Detect which cell encompasses the target text, then output its [X, Y] center coordinate. 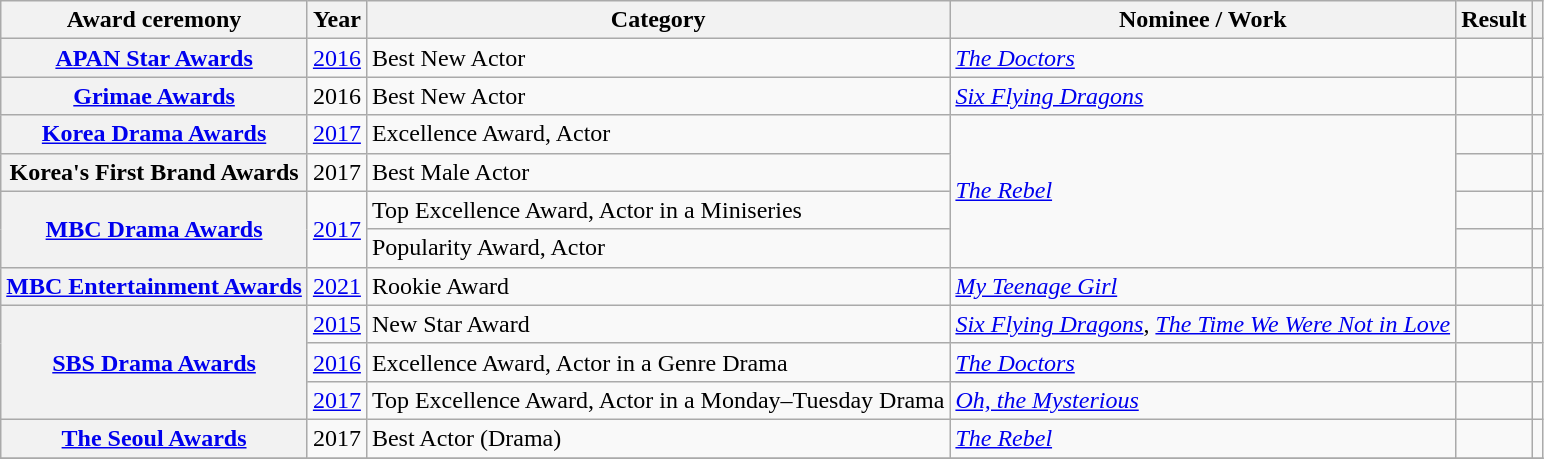
MBC Entertainment Awards [154, 286]
My Teenage Girl [1203, 286]
Rookie Award [658, 286]
Six Flying Dragons, The Time We Were Not in Love [1203, 324]
2021 [336, 286]
Six Flying Dragons [1203, 96]
The Seoul Awards [154, 438]
Grimae Awards [154, 96]
Result [1494, 20]
Award ceremony [154, 20]
Korea Drama Awards [154, 134]
Year [336, 20]
Excellence Award, Actor [658, 134]
Nominee / Work [1203, 20]
SBS Drama Awards [154, 362]
2015 [336, 324]
Category [658, 20]
Oh, the Mysterious [1203, 400]
New Star Award [658, 324]
MBC Drama Awards [154, 229]
Top Excellence Award, Actor in a Miniseries [658, 210]
Best Actor (Drama) [658, 438]
APAN Star Awards [154, 58]
Korea's First Brand Awards [154, 172]
Top Excellence Award, Actor in a Monday–Tuesday Drama [658, 400]
Best Male Actor [658, 172]
Popularity Award, Actor [658, 248]
Excellence Award, Actor in a Genre Drama [658, 362]
